Search for the cell housing the specified text and yield its [x, y] center coordinate. 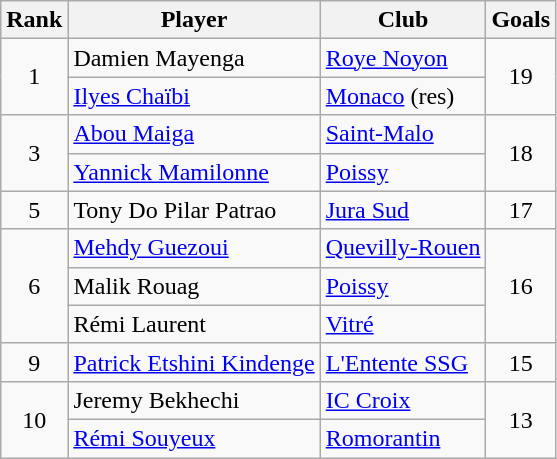
Rémi Souyeux [194, 438]
19 [521, 77]
15 [521, 362]
1 [34, 77]
L'Entente SSG [403, 362]
9 [34, 362]
IC Croix [403, 400]
Jeremy Bekhechi [194, 400]
Malik Rouag [194, 286]
17 [521, 210]
Vitré [403, 324]
Rémi Laurent [194, 324]
Patrick Etshini Kindenge [194, 362]
Club [403, 20]
Player [194, 20]
18 [521, 153]
Yannick Mamilonne [194, 172]
Saint-Malo [403, 134]
10 [34, 419]
Romorantin [403, 438]
Goals [521, 20]
16 [521, 286]
Ilyes Chaïbi [194, 96]
5 [34, 210]
6 [34, 286]
13 [521, 419]
Damien Mayenga [194, 58]
Monaco (res) [403, 96]
Tony Do Pilar Patrao [194, 210]
Roye Noyon [403, 58]
Abou Maiga [194, 134]
Quevilly-Rouen [403, 248]
Jura Sud [403, 210]
Rank [34, 20]
Mehdy Guezoui [194, 248]
3 [34, 153]
